Locate the cell with the specified text and output its (X, Y) center coordinate. 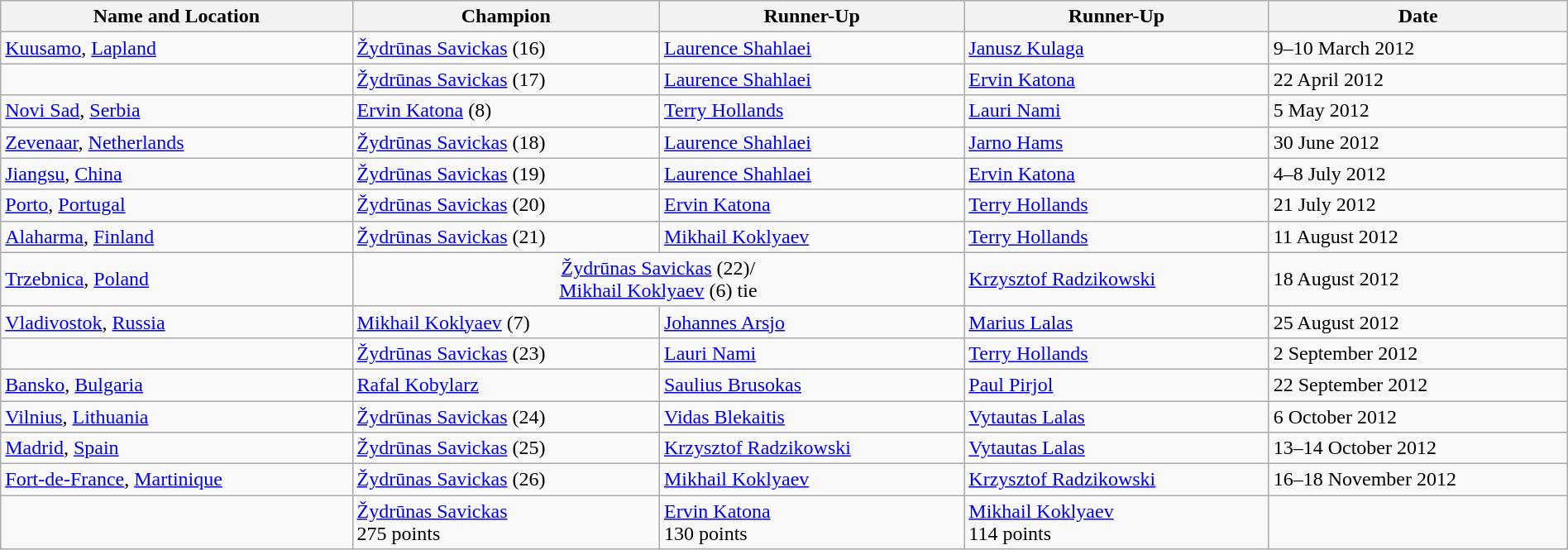
Žydrūnas Savickas (22)/ Mikhail Koklyaev (6) tie (658, 280)
6 October 2012 (1417, 416)
Žydrūnas Savickas (25) (506, 448)
Žydrūnas Savickas (19) (506, 174)
Porto, Portugal (177, 205)
Vladivostok, Russia (177, 322)
Janusz Kulaga (1116, 48)
Vilnius, Lithuania (177, 416)
Mikhail Koklyaev (7) (506, 322)
Zevenaar, Netherlands (177, 142)
Johannes Arsjo (811, 322)
21 July 2012 (1417, 205)
Saulius Brusokas (811, 385)
Madrid, Spain (177, 448)
2 September 2012 (1417, 353)
Ervin Katona (8) (506, 111)
Žydrūnas Savickas (24) (506, 416)
Name and Location (177, 17)
18 August 2012 (1417, 280)
Rafal Kobylarz (506, 385)
Marius Lalas (1116, 322)
Date (1417, 17)
Žydrūnas Savickas 275 points (506, 523)
Kuusamo, Lapland (177, 48)
Žydrūnas Savickas (18) (506, 142)
Bansko, Bulgaria (177, 385)
13–14 October 2012 (1417, 448)
Mikhail Koklyaev 114 points (1116, 523)
5 May 2012 (1417, 111)
11 August 2012 (1417, 237)
Alaharma, Finland (177, 237)
4–8 July 2012 (1417, 174)
22 April 2012 (1417, 79)
Žydrūnas Savickas (26) (506, 480)
Žydrūnas Savickas (23) (506, 353)
22 September 2012 (1417, 385)
Novi Sad, Serbia (177, 111)
Žydrūnas Savickas (16) (506, 48)
16–18 November 2012 (1417, 480)
Fort-de-France, Martinique (177, 480)
25 August 2012 (1417, 322)
9–10 March 2012 (1417, 48)
Ervin Katona 130 points (811, 523)
Žydrūnas Savickas (17) (506, 79)
Vidas Blekaitis (811, 416)
Paul Pirjol (1116, 385)
Jarno Hams (1116, 142)
30 June 2012 (1417, 142)
Jiangsu, China (177, 174)
Champion (506, 17)
Trzebnica, Poland (177, 280)
Žydrūnas Savickas (20) (506, 205)
Žydrūnas Savickas (21) (506, 237)
